Return the (X, Y) coordinate for the center point of the cell that contains the specified text.  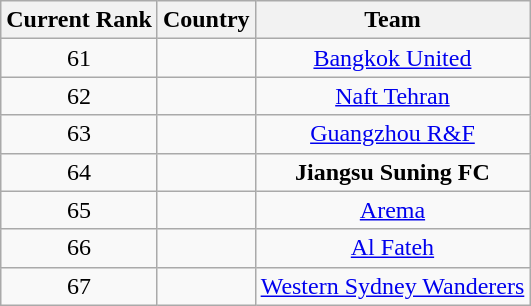
64 (80, 172)
Country (206, 20)
Arema (392, 210)
63 (80, 134)
Current Rank (80, 20)
Bangkok United (392, 58)
Naft Tehran (392, 96)
Team (392, 20)
66 (80, 248)
65 (80, 210)
Guangzhou R&F (392, 134)
67 (80, 286)
61 (80, 58)
Western Sydney Wanderers (392, 286)
62 (80, 96)
Al Fateh (392, 248)
Jiangsu Suning FC (392, 172)
